Detect which cell encompasses the target text, then output its (X, Y) center coordinate. 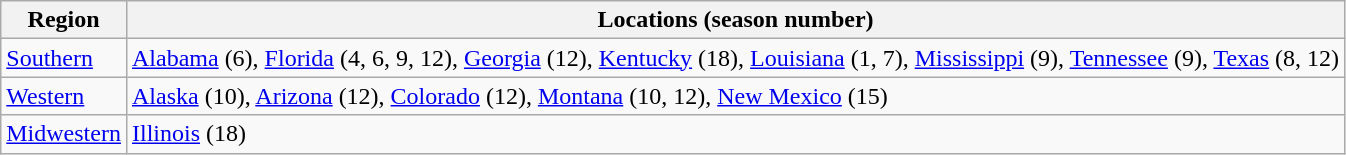
Western (64, 96)
Midwestern (64, 134)
Illinois (18) (735, 134)
Alabama (6), Florida (4, 6, 9, 12), Georgia (12), Kentucky (18), Louisiana (1, 7), Mississippi (9), Tennessee (9), Texas (8, 12) (735, 58)
Alaska (10), Arizona (12), Colorado (12), Montana (10, 12), New Mexico (15) (735, 96)
Southern (64, 58)
Locations (season number) (735, 20)
Region (64, 20)
